Extract the [X, Y] coordinate from the center of the cell holding the provided text.  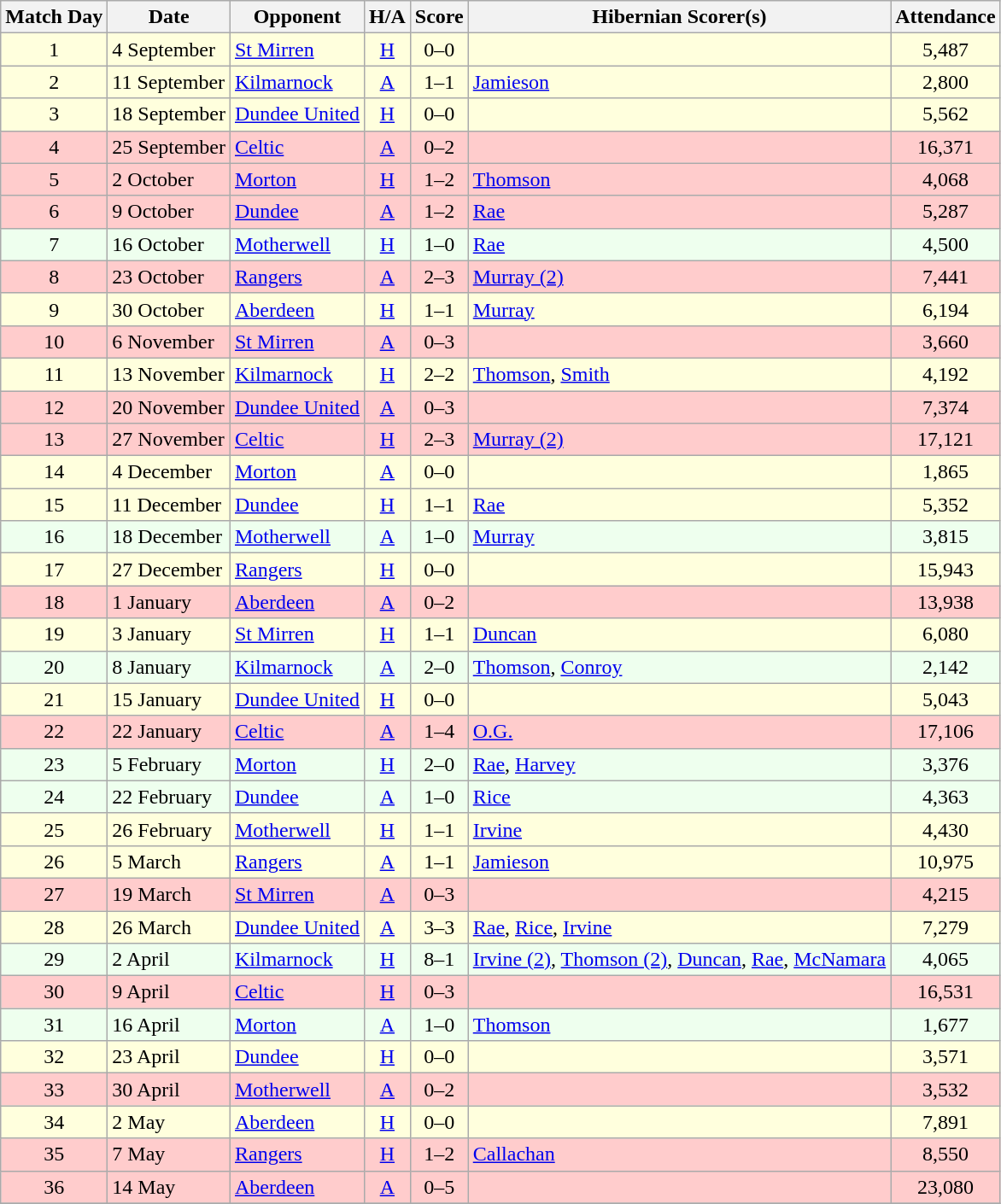
7,891 [945, 1122]
28 [55, 926]
4,215 [945, 894]
4,500 [945, 244]
7 May [169, 1154]
25 September [169, 147]
5 February [169, 764]
34 [55, 1122]
4,192 [945, 374]
5,287 [945, 212]
7,279 [945, 926]
5 March [169, 862]
4,430 [945, 829]
23 October [169, 277]
6 [55, 212]
Duncan [680, 634]
16 [55, 537]
23 April [169, 1057]
15 January [169, 699]
9 [55, 309]
4 September [169, 50]
5,487 [945, 50]
3,571 [945, 1057]
2–2 [439, 374]
Thomson, Conroy [680, 667]
20 [55, 667]
22 February [169, 797]
2 [55, 82]
3,532 [945, 1090]
Match Day [55, 17]
33 [55, 1090]
24 [55, 797]
18 September [169, 114]
3–3 [439, 926]
7 [55, 244]
Rice [680, 797]
6,194 [945, 309]
5,352 [945, 505]
H/A [388, 17]
4,363 [945, 797]
11 September [169, 82]
27 [55, 894]
Rae, Rice, Irvine [680, 926]
0–5 [439, 1187]
Rae, Harvey [680, 764]
4 [55, 147]
6 November [169, 342]
8 [55, 277]
22 January [169, 732]
26 [55, 862]
10,975 [945, 862]
8–1 [439, 960]
4,065 [945, 960]
3,815 [945, 537]
10 [55, 342]
14 [55, 472]
4 December [169, 472]
25 [55, 829]
5,043 [945, 699]
7,441 [945, 277]
1,865 [945, 472]
11 December [169, 505]
13 [55, 440]
Score [439, 17]
9 April [169, 992]
2 April [169, 960]
8,550 [945, 1154]
6,080 [945, 634]
9 October [169, 212]
27 December [169, 570]
19 March [169, 894]
35 [55, 1154]
32 [55, 1057]
16 April [169, 1025]
15,943 [945, 570]
12 [55, 407]
4,068 [945, 179]
30 [55, 992]
23,080 [945, 1187]
Opponent [297, 17]
15 [55, 505]
31 [55, 1025]
Irvine (2), Thomson (2), Duncan, Rae, McNamara [680, 960]
2 May [169, 1122]
7,374 [945, 407]
16,531 [945, 992]
14 May [169, 1187]
26 February [169, 829]
1–4 [439, 732]
17,121 [945, 440]
18 [55, 602]
3,660 [945, 342]
17,106 [945, 732]
Date [169, 17]
27 November [169, 440]
8 January [169, 667]
1,677 [945, 1025]
26 March [169, 926]
17 [55, 570]
1 [55, 50]
11 [55, 374]
29 [55, 960]
Irvine [680, 829]
13,938 [945, 602]
1 January [169, 602]
13 November [169, 374]
23 [55, 764]
16,371 [945, 147]
30 October [169, 309]
2,142 [945, 667]
21 [55, 699]
3 [55, 114]
3,376 [945, 764]
36 [55, 1187]
16 October [169, 244]
Attendance [945, 17]
19 [55, 634]
Callachan [680, 1154]
30 April [169, 1090]
5 [55, 179]
Thomson, Smith [680, 374]
3 January [169, 634]
Hibernian Scorer(s) [680, 17]
18 December [169, 537]
2,800 [945, 82]
20 November [169, 407]
2 October [169, 179]
22 [55, 732]
5,562 [945, 114]
O.G. [680, 732]
